Scan for the cell matching the given text and deliver its (x, y) coordinate at center. 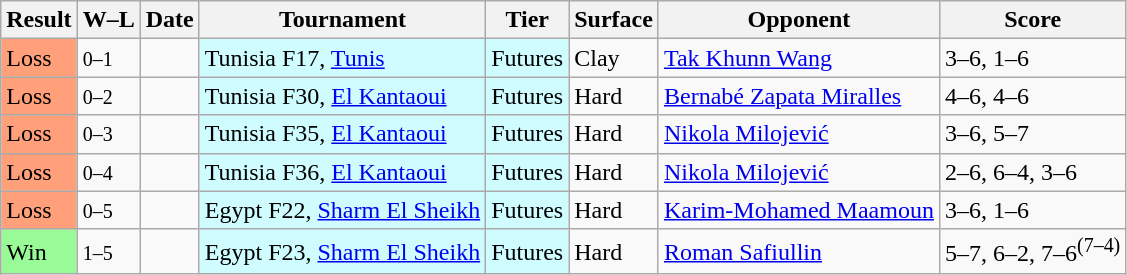
Tunisia F30, El Kantaoui (342, 96)
Win (39, 252)
Clay (614, 58)
0–2 (108, 96)
Date (170, 20)
0–1 (108, 58)
Roman Safiullin (798, 252)
Tournament (342, 20)
Karim-Mohamed Maamoun (798, 210)
1–5 (108, 252)
Tak Khunn Wang (798, 58)
Tunisia F35, El Kantaoui (342, 134)
Opponent (798, 20)
Surface (614, 20)
Result (39, 20)
3–6, 5–7 (1032, 134)
0–4 (108, 172)
4–6, 4–6 (1032, 96)
0–5 (108, 210)
0–3 (108, 134)
5–7, 6–2, 7–6(7–4) (1032, 252)
Score (1032, 20)
W–L (108, 20)
Egypt F23, Sharm El Sheikh (342, 252)
Tier (528, 20)
2–6, 6–4, 3–6 (1032, 172)
Egypt F22, Sharm El Sheikh (342, 210)
Bernabé Zapata Miralles (798, 96)
Tunisia F36, El Kantaoui (342, 172)
Tunisia F17, Tunis (342, 58)
